Scan for the cell matching the given text and deliver its (x, y) coordinate at center. 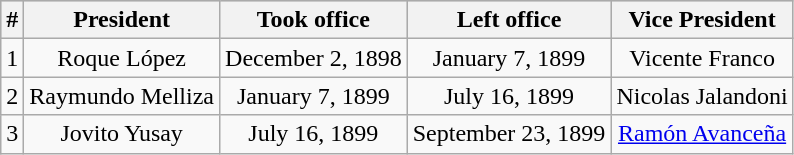
1 (12, 58)
President (122, 20)
# (12, 20)
Roque López (122, 58)
Ramón Avanceña (702, 134)
December 2, 1898 (314, 58)
2 (12, 96)
Nicolas Jalandoni (702, 96)
Vicente Franco (702, 58)
Raymundo Melliza (122, 96)
Vice President (702, 20)
Left office (509, 20)
Took office (314, 20)
Jovito Yusay (122, 134)
3 (12, 134)
September 23, 1899 (509, 134)
